Determine the (x, y) coordinate at the center of the cell enclosing the given text.  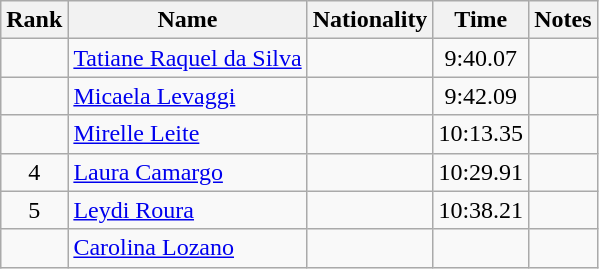
Micaela Levaggi (188, 96)
Laura Camargo (188, 172)
5 (34, 210)
4 (34, 172)
9:40.07 (481, 58)
Tatiane Raquel da Silva (188, 58)
Mirelle Leite (188, 134)
Name (188, 20)
Notes (563, 20)
Nationality (370, 20)
Time (481, 20)
Carolina Lozano (188, 248)
Rank (34, 20)
10:38.21 (481, 210)
9:42.09 (481, 96)
Leydi Roura (188, 210)
10:29.91 (481, 172)
10:13.35 (481, 134)
